Extract the [X, Y] coordinate from the center of the cell holding the provided text.  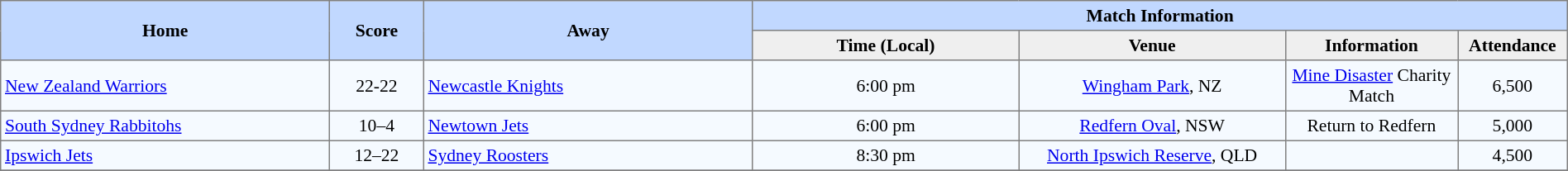
North Ipswich Reserve, QLD [1152, 155]
6,500 [1513, 86]
10–4 [377, 126]
4,500 [1513, 155]
Attendance [1513, 45]
Match Information [1159, 16]
Newcastle Knights [588, 86]
Home [165, 31]
22-22 [377, 86]
Redfern Oval, NSW [1152, 126]
New Zealand Warriors [165, 86]
12–22 [377, 155]
5,000 [1513, 126]
Sydney Roosters [588, 155]
Return to Redfern [1371, 126]
Venue [1152, 45]
Newtown Jets [588, 126]
Information [1371, 45]
Mine Disaster Charity Match [1371, 86]
8:30 pm [886, 155]
Ipswich Jets [165, 155]
Score [377, 31]
South Sydney Rabbitohs [165, 126]
Wingham Park, NZ [1152, 86]
Time (Local) [886, 45]
Away [588, 31]
